Identify which cell holds the provided text, then report its [X, Y] central coordinate. 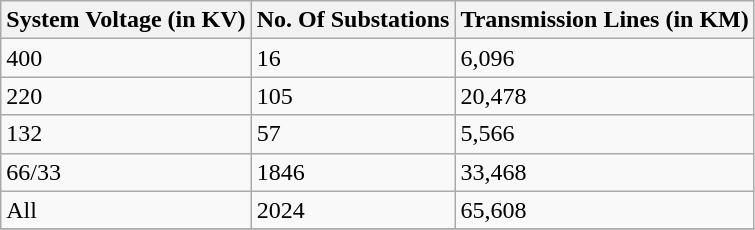
33,468 [604, 172]
220 [126, 96]
400 [126, 58]
6,096 [604, 58]
132 [126, 134]
65,608 [604, 210]
16 [353, 58]
2024 [353, 210]
20,478 [604, 96]
57 [353, 134]
Transmission Lines (in KM) [604, 20]
1846 [353, 172]
System Voltage (in KV) [126, 20]
105 [353, 96]
No. Of Substations [353, 20]
66/33 [126, 172]
All [126, 210]
5,566 [604, 134]
